Locate the cell with the specified text and output its (x, y) center coordinate. 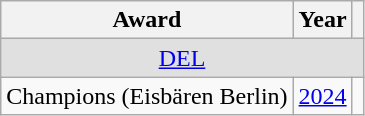
Award (147, 20)
Year (322, 20)
DEL (182, 58)
Champions (Eisbären Berlin) (147, 96)
2024 (322, 96)
